Return the (x, y) coordinate for the center point of the cell that contains the specified text.  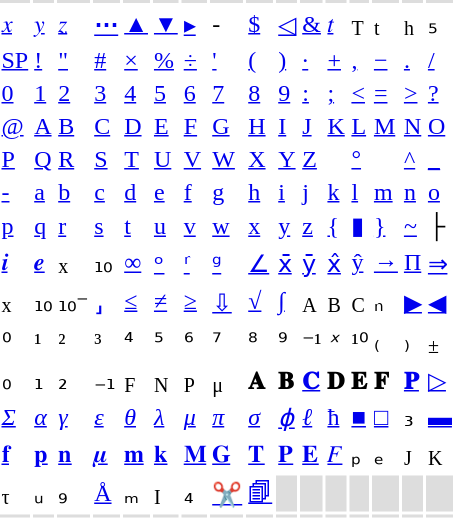
𝐅 (386, 381)
ᵤ (44, 494)
₁₀⁻ (74, 302)
𝐂 (312, 381)
G (228, 126)
𝐓 (260, 454)
² (74, 341)
₎ (412, 341)
_ (440, 159)
d (136, 192)
a (44, 192)
τ (15, 494)
p (15, 226)
Σ (15, 418)
^ (412, 159)
X (260, 159)
₉ (74, 494)
+ (336, 60)
θ (136, 418)
4 (136, 93)
ε (106, 418)
× (136, 60)
< (360, 93)
° (360, 159)
> (412, 93)
? (440, 93)
W (228, 159)
x̂ (336, 263)
n (412, 192)
𝑡 (336, 24)
ᵍ (228, 263)
c (106, 192)
³ (106, 341)
& (312, 24)
÷ (195, 60)
3 (106, 93)
O (440, 126)
~ (412, 226)
u (166, 226)
8 (260, 93)
q (44, 226)
⁴ (136, 341)
z (312, 226)
0 (15, 93)
H (260, 126)
▲ (136, 24)
₃ (412, 418)
⁸ (260, 341)
𝑥 (15, 24)
¹ (44, 341)
ᵒ (166, 263)
: (312, 93)
· (312, 60)
Å (106, 494)
6 (195, 93)
𝑦 (44, 24)
≤ (136, 302)
! (44, 60)
▸ (195, 24)
ₚ (360, 454)
₅ (440, 24)
₀ (15, 381)
σ (260, 418)
π (228, 418)
y (288, 226)
. (412, 60)
■ (360, 418)
⇒ (440, 263)
├ (440, 226)
j (312, 192)
▬ (440, 418)
= (386, 93)
✂️ (228, 494)
𝐹 (336, 454)
𝐩 (44, 454)
ₙ (386, 302)
; (336, 93)
l (360, 192)
▼ (166, 24)
₍ (386, 341)
r (74, 226)
≠ (166, 302)
𝐧 (74, 454)
M (386, 126)
⁰ (15, 341)
₄ (195, 494)
𝐦 (136, 454)
𝐟 (15, 454)
s (106, 226)
2 (74, 93)
} (386, 226)
U (166, 159)
₂ (74, 381)
Q (44, 159)
k (336, 192)
⁻¹ (312, 341)
⁹ (288, 341)
⇩ (228, 302)
⁷ (228, 341)
⋯ (106, 24)
" (74, 60)
Y (288, 159)
ₘ (136, 494)
⸥ (106, 302)
ϕ (288, 418)
w (228, 226)
▶ (412, 302)
e (166, 192)
x̄ (288, 263)
Π (412, 263)
1 (44, 93)
⁶ (195, 341)
𝝁 (106, 454)
R (74, 159)
λ (166, 418)
𝒆 (44, 263)
b (74, 192)
¹⁰ (360, 341)
L (360, 126)
) (288, 60)
ȳ (312, 263)
E (166, 126)
🗐 (260, 494)
ₑ (386, 454)
S (106, 159)
− (386, 60)
V (195, 159)
ŷ (360, 263)
𝐃 (336, 381)
i (288, 192)
₋₁ (106, 381)
v (195, 226)
' (228, 60)
$ (260, 24)
𝐁 (288, 381)
∞ (136, 263)
▮ (360, 226)
ʳ (195, 263)
◁ (288, 24)
( (260, 60)
Z (312, 159)
𝒊 (15, 263)
▷ (440, 381)
SP (15, 60)
/ (440, 60)
√ (260, 302)
9 (288, 93)
₁ (44, 381)
→ (386, 263)
o (440, 192)
ˣ (336, 341)
f (195, 192)
γ (74, 418)
𝐌 (195, 454)
D (136, 126)
ℓ (312, 418)
𝐆 (228, 454)
□ (386, 418)
{ (336, 226)
± (440, 341)
# (106, 60)
% (166, 60)
⁵ (166, 341)
◀ (440, 302)
, (360, 60)
7 (228, 93)
𝐀 (260, 381)
5 (166, 93)
ħ (336, 418)
≥ (195, 302)
∠ (260, 263)
𝐤 (166, 454)
∫ (288, 302)
@ (15, 126)
α (44, 418)
𝑧 (74, 24)
m (386, 192)
g (228, 192)
